Return the (x, y) coordinate for the center point of the cell that contains the specified text.  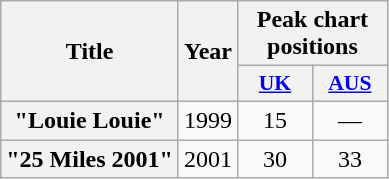
"25 Miles 2001" (90, 159)
1999 (208, 120)
— (350, 120)
Title (90, 52)
15 (276, 120)
30 (276, 159)
Peak chart positions (313, 34)
AUS (350, 84)
"Louie Louie" (90, 120)
33 (350, 159)
Year (208, 52)
2001 (208, 159)
UK (276, 84)
